From the cell containing the given text, extract its center point as (x, y) coordinate. 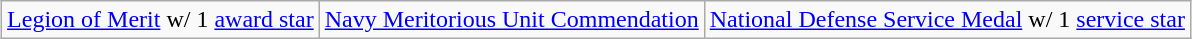
National Defense Service Medal w/ 1 service star (947, 20)
Navy Meritorious Unit Commendation (512, 20)
Legion of Merit w/ 1 award star (161, 20)
